Detect which cell encompasses the target text, then output its [X, Y] center coordinate. 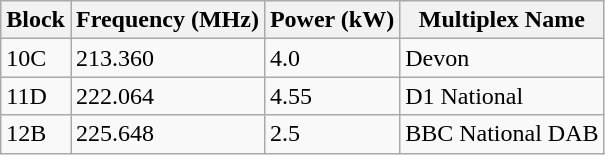
Devon [502, 58]
BBC National DAB [502, 134]
225.648 [167, 134]
4.55 [332, 96]
12B [36, 134]
D1 National [502, 96]
Frequency (MHz) [167, 20]
Multiplex Name [502, 20]
2.5 [332, 134]
10C [36, 58]
222.064 [167, 96]
4.0 [332, 58]
Power (kW) [332, 20]
213.360 [167, 58]
Block [36, 20]
11D [36, 96]
